Capture the cell that displays the provided text and extract its (X, Y) central coordinate. 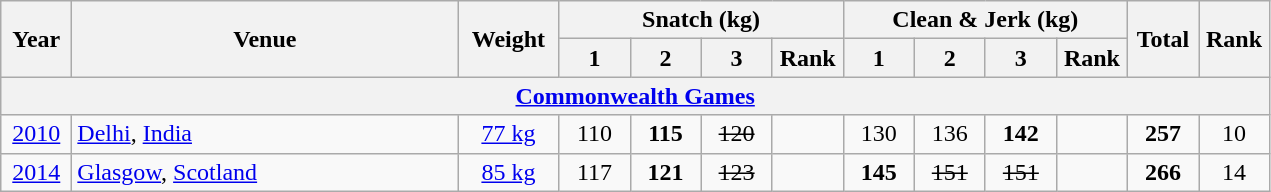
110 (594, 134)
Weight (508, 39)
117 (594, 172)
2014 (36, 172)
2010 (36, 134)
77 kg (508, 134)
142 (1020, 134)
130 (878, 134)
Clean & Jerk (kg) (985, 20)
Snatch (kg) (701, 20)
123 (736, 172)
121 (666, 172)
257 (1162, 134)
Venue (265, 39)
136 (950, 134)
Total (1162, 39)
145 (878, 172)
Commonwealth Games (636, 96)
Glasgow, Scotland (265, 172)
266 (1162, 172)
Year (36, 39)
115 (666, 134)
120 (736, 134)
Delhi, India (265, 134)
10 (1234, 134)
14 (1234, 172)
85 kg (508, 172)
